Detect which cell encompasses the target text, then output its [x, y] center coordinate. 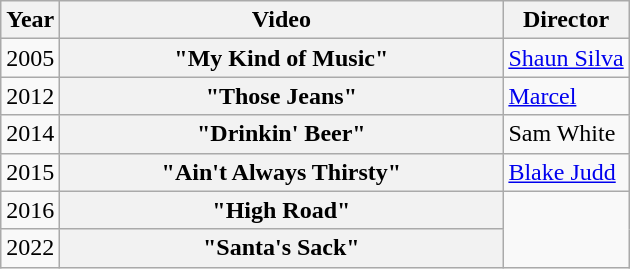
2015 [30, 172]
"My Kind of Music" [282, 58]
"Ain't Always Thirsty" [282, 172]
Year [30, 20]
2012 [30, 96]
Shaun Silva [566, 58]
Director [566, 20]
Video [282, 20]
2005 [30, 58]
"High Road" [282, 210]
Blake Judd [566, 172]
Marcel [566, 96]
"Those Jeans" [282, 96]
2022 [30, 248]
2014 [30, 134]
2016 [30, 210]
Sam White [566, 134]
"Drinkin' Beer" [282, 134]
"Santa's Sack" [282, 248]
